Search for the cell housing the specified text and yield its [X, Y] center coordinate. 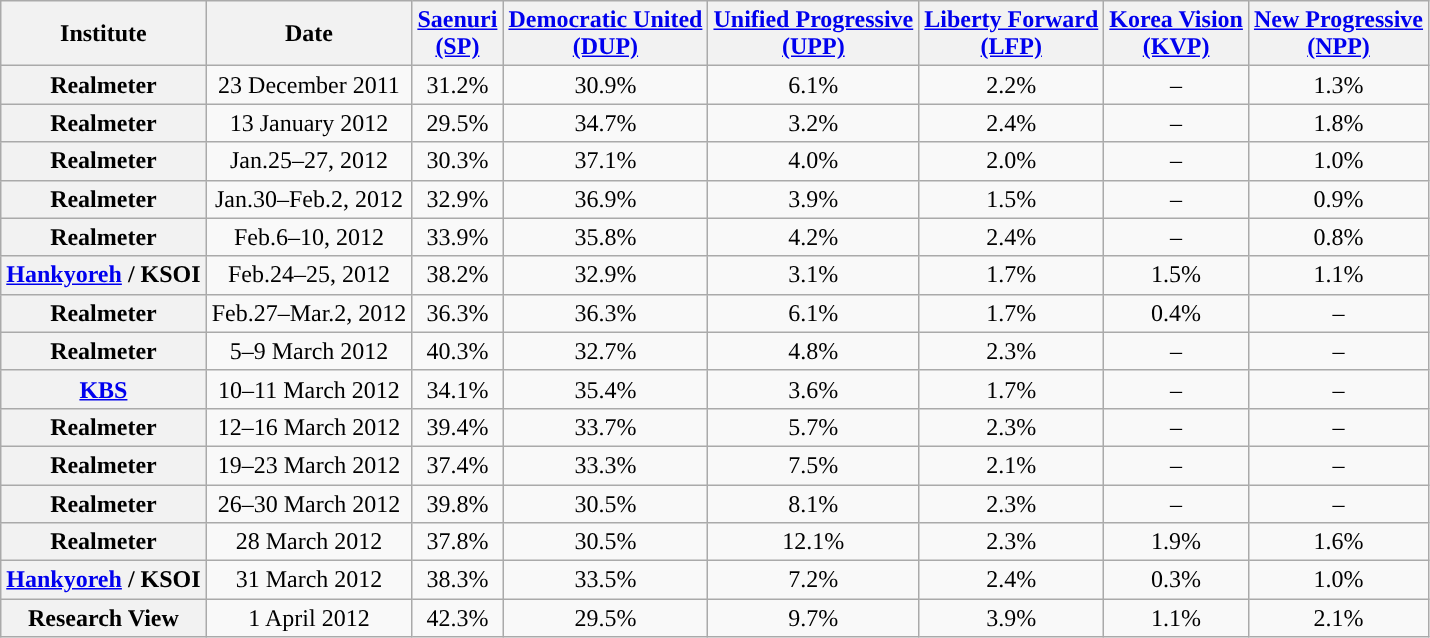
Democratic United(DUP) [606, 34]
30.3% [458, 161]
23 December 2011 [309, 85]
37.4% [458, 465]
0.9% [1338, 199]
5–9 March 2012 [309, 351]
37.1% [606, 161]
2.2% [1012, 85]
13 January 2012 [309, 123]
33.5% [606, 580]
Research View [104, 618]
19–23 March 2012 [309, 465]
9.7% [814, 618]
Institute [104, 34]
2.0% [1012, 161]
39.4% [458, 427]
34.7% [606, 123]
3.2% [814, 123]
37.8% [458, 542]
28 March 2012 [309, 542]
39.8% [458, 503]
0.8% [1338, 237]
0.3% [1176, 580]
0.4% [1176, 313]
10–11 March 2012 [309, 389]
33.9% [458, 237]
7.2% [814, 580]
34.1% [458, 389]
5.7% [814, 427]
33.7% [606, 427]
33.3% [606, 465]
Date [309, 34]
4.8% [814, 351]
1 April 2012 [309, 618]
Saenuri(SP) [458, 34]
Jan.30–Feb.2, 2012 [309, 199]
26–30 March 2012 [309, 503]
31.2% [458, 85]
1.6% [1338, 542]
4.0% [814, 161]
12–16 March 2012 [309, 427]
3.1% [814, 275]
Liberty Forward(LFP) [1012, 34]
7.5% [814, 465]
Unified Progressive(UPP) [814, 34]
35.8% [606, 237]
8.1% [814, 503]
35.4% [606, 389]
32.7% [606, 351]
Feb.24–25, 2012 [309, 275]
4.2% [814, 237]
40.3% [458, 351]
1.8% [1338, 123]
31 March 2012 [309, 580]
1.3% [1338, 85]
3.6% [814, 389]
Korea Vision(KVP) [1176, 34]
1.9% [1176, 542]
30.9% [606, 85]
12.1% [814, 542]
42.3% [458, 618]
Feb.6–10, 2012 [309, 237]
Jan.25–27, 2012 [309, 161]
KBS [104, 389]
New Progressive(NPP) [1338, 34]
36.9% [606, 199]
38.2% [458, 275]
38.3% [458, 580]
Feb.27–Mar.2, 2012 [309, 313]
